Pinpoint the cell where the given text exists, returning its (X, Y) midpoint coordinate. 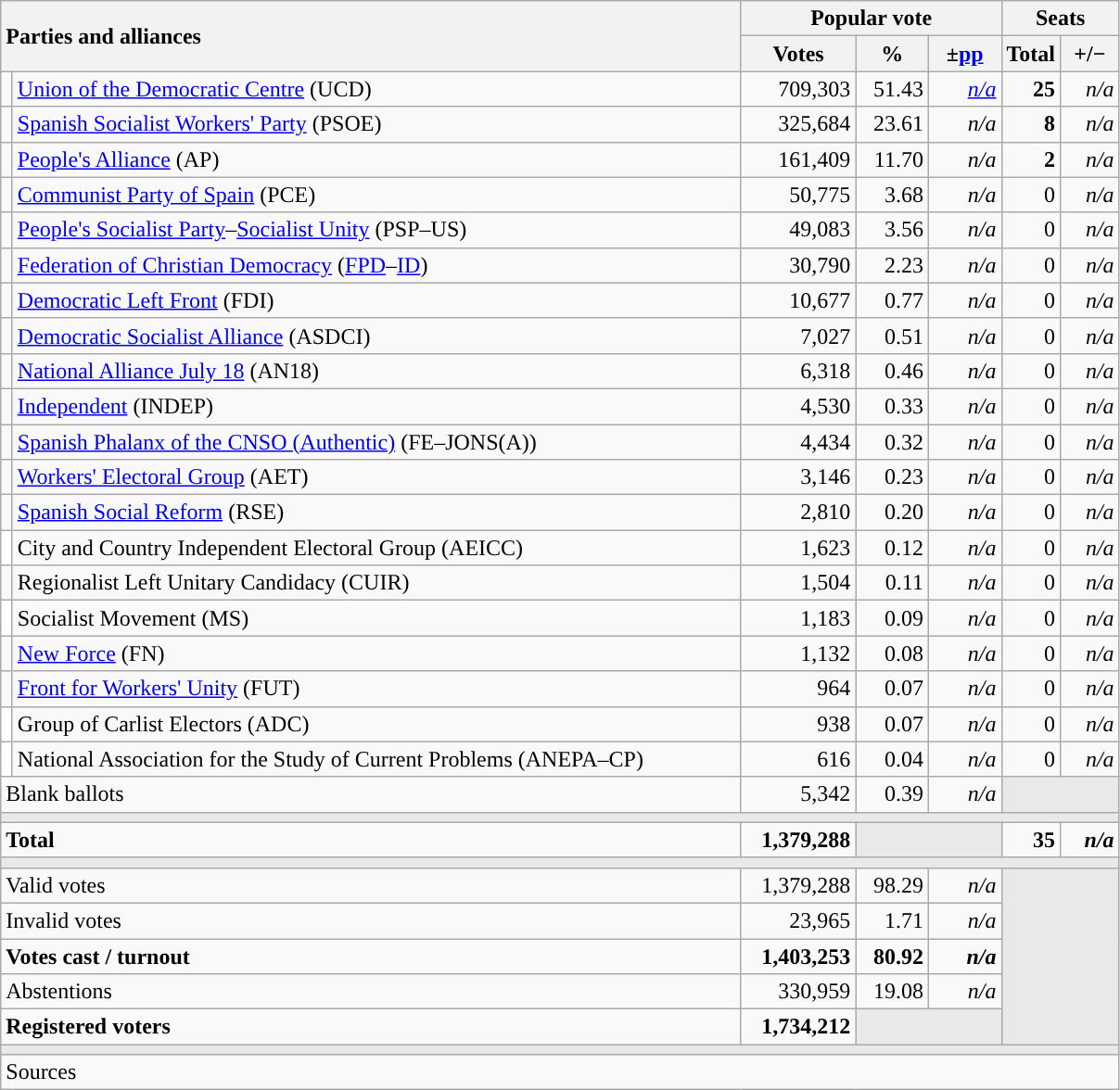
25 (1031, 89)
0.46 (892, 371)
0.04 (892, 759)
0.20 (892, 513)
23.61 (892, 124)
City and Country Independent Electoral Group (AEICC) (376, 548)
0.23 (892, 477)
3.56 (892, 230)
0.77 (892, 300)
2,810 (798, 513)
Spanish Socialist Workers' Party (PSOE) (376, 124)
51.43 (892, 89)
30,790 (798, 265)
Blank ballots (371, 794)
Socialist Movement (MS) (376, 618)
Democratic Socialist Alliance (ASDCI) (376, 336)
616 (798, 759)
Valid votes (371, 885)
964 (798, 689)
People's Alliance (AP) (376, 159)
0.32 (892, 442)
Spanish Phalanx of the CNSO (Authentic) (FE–JONS(A)) (376, 442)
Sources (560, 1072)
330,959 (798, 992)
10,677 (798, 300)
49,083 (798, 230)
709,303 (798, 89)
Group of Carlist Electors (ADC) (376, 724)
Parties and alliances (371, 36)
National Alliance July 18 (AN18) (376, 371)
1,132 (798, 653)
325,684 (798, 124)
1,734,212 (798, 1027)
Votes cast / turnout (371, 956)
±pp (964, 54)
3,146 (798, 477)
3.68 (892, 195)
11.70 (892, 159)
Communist Party of Spain (PCE) (376, 195)
0.08 (892, 653)
1,183 (798, 618)
Federation of Christian Democracy (FPD–ID) (376, 265)
6,318 (798, 371)
Popular vote (872, 19)
National Association for the Study of Current Problems (ANEPA–CP) (376, 759)
Independent (INDEP) (376, 406)
Seats (1061, 19)
2 (1031, 159)
Invalid votes (371, 920)
+/− (1090, 54)
0.39 (892, 794)
1,504 (798, 583)
0.11 (892, 583)
0.33 (892, 406)
2.23 (892, 265)
35 (1031, 840)
0.09 (892, 618)
4,530 (798, 406)
5,342 (798, 794)
23,965 (798, 920)
Abstentions (371, 992)
Workers' Electoral Group (AET) (376, 477)
Spanish Social Reform (RSE) (376, 513)
Democratic Left Front (FDI) (376, 300)
Votes (798, 54)
7,027 (798, 336)
New Force (FN) (376, 653)
Front for Workers' Unity (FUT) (376, 689)
98.29 (892, 885)
Regionalist Left Unitary Candidacy (CUIR) (376, 583)
1.71 (892, 920)
Registered voters (371, 1027)
1,623 (798, 548)
938 (798, 724)
0.12 (892, 548)
8 (1031, 124)
% (892, 54)
People's Socialist Party–Socialist Unity (PSP–US) (376, 230)
1,403,253 (798, 956)
161,409 (798, 159)
4,434 (798, 442)
0.51 (892, 336)
50,775 (798, 195)
19.08 (892, 992)
Union of the Democratic Centre (UCD) (376, 89)
80.92 (892, 956)
